Determine the [x, y] coordinate at the center of the cell enclosing the given text.  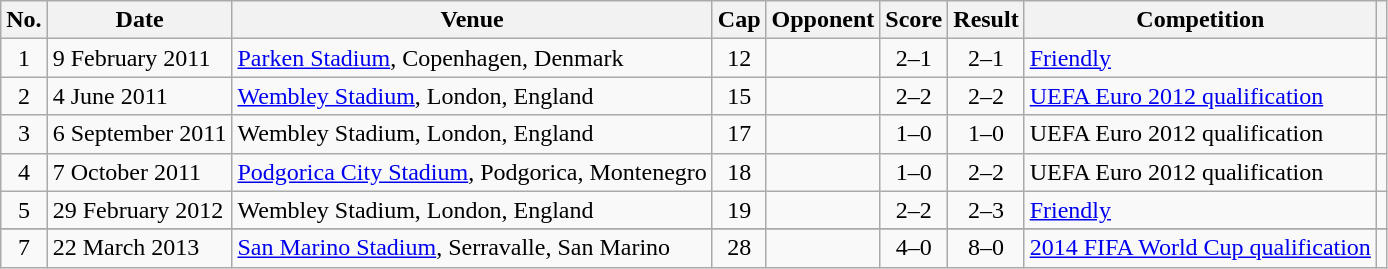
19 [739, 210]
Result [986, 20]
Cap [739, 20]
Podgorica City Stadium, Podgorica, Montenegro [472, 172]
6 September 2011 [140, 134]
15 [739, 96]
1 [24, 58]
Parken Stadium, Copenhagen, Denmark [472, 58]
12 [739, 58]
8–0 [986, 248]
Opponent [823, 20]
18 [739, 172]
San Marino Stadium, Serravalle, San Marino [472, 248]
9 February 2011 [140, 58]
4–0 [914, 248]
Date [140, 20]
2–3 [986, 210]
17 [739, 134]
2014 FIFA World Cup qualification [1200, 248]
4 [24, 172]
Venue [472, 20]
4 June 2011 [140, 96]
22 March 2013 [140, 248]
5 [24, 210]
Score [914, 20]
7 October 2011 [140, 172]
Competition [1200, 20]
3 [24, 134]
7 [24, 248]
No. [24, 20]
28 [739, 248]
29 February 2012 [140, 210]
2 [24, 96]
